Output the [x, y] coordinate of the center of the cell containing the given text.  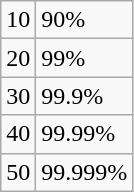
99.99% [84, 134]
99.9% [84, 96]
50 [18, 172]
99.999% [84, 172]
30 [18, 96]
90% [84, 20]
99% [84, 58]
10 [18, 20]
20 [18, 58]
40 [18, 134]
